Pinpoint the cell where the given text exists, returning its (x, y) midpoint coordinate. 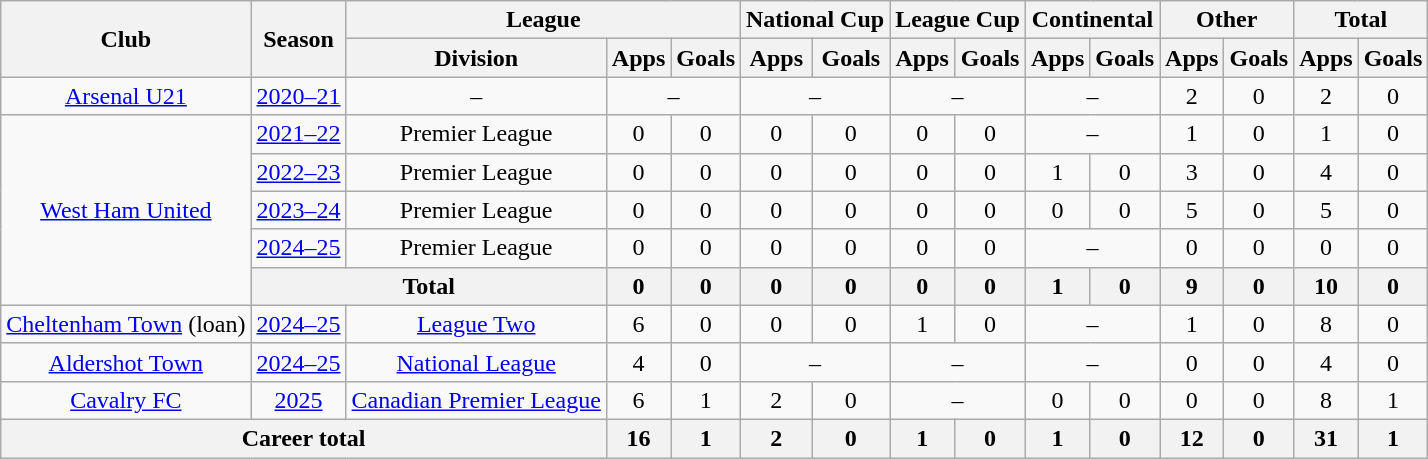
West Ham United (126, 210)
Arsenal U21 (126, 96)
16 (638, 438)
Division (476, 58)
Other (1227, 20)
Aldershot Town (126, 362)
Canadian Premier League (476, 400)
National Cup (816, 20)
9 (1192, 286)
League Two (476, 324)
2021–22 (298, 134)
League Cup (958, 20)
10 (1326, 286)
2025 (298, 400)
2020–21 (298, 96)
2023–24 (298, 210)
Continental (1092, 20)
31 (1326, 438)
League (543, 20)
Season (298, 39)
3 (1192, 172)
12 (1192, 438)
National League (476, 362)
Career total (304, 438)
Cheltenham Town (loan) (126, 324)
2022–23 (298, 172)
Cavalry FC (126, 400)
Club (126, 39)
